Pinpoint the cell where the given text exists, returning its [X, Y] midpoint coordinate. 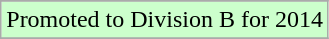
Promoted to Division B for 2014 [165, 20]
